Return the [x, y] coordinate for the center point of the cell that contains the specified text.  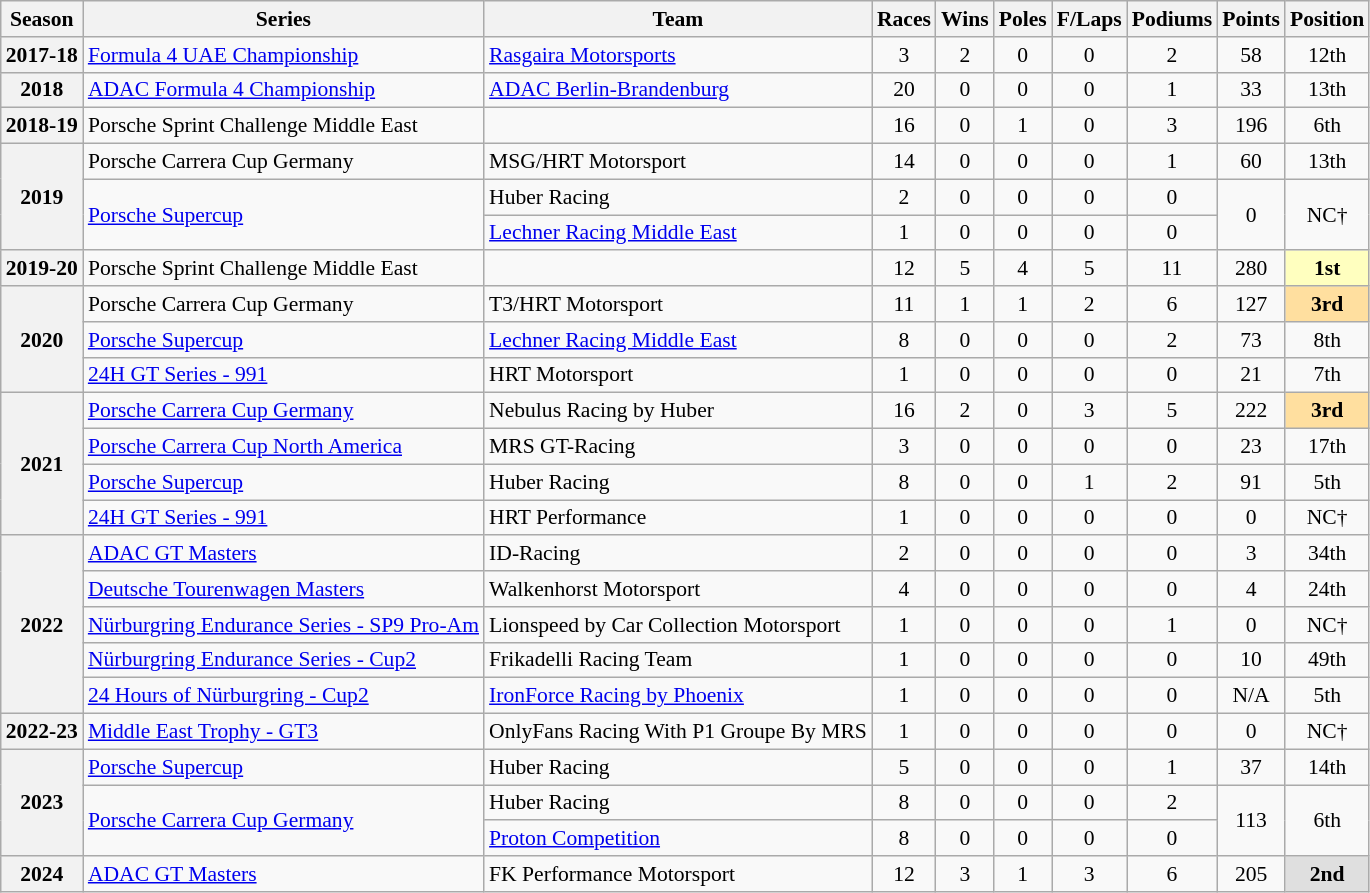
49th [1327, 660]
222 [1251, 411]
Wins [965, 19]
MRS GT-Racing [678, 447]
14 [904, 162]
Nürburgring Endurance Series - Cup2 [284, 660]
T3/HRT Motorsport [678, 304]
ID-Racing [678, 554]
113 [1251, 820]
37 [1251, 767]
Formula 4 UAE Championship [284, 55]
2022 [42, 625]
IronForce Racing by Phoenix [678, 696]
2020 [42, 340]
F/Laps [1090, 19]
60 [1251, 162]
24 Hours of Nürburgring - Cup2 [284, 696]
2019 [42, 198]
Middle East Trophy - GT3 [284, 732]
12th [1327, 55]
91 [1251, 482]
280 [1251, 269]
2022-23 [42, 732]
58 [1251, 55]
2019-20 [42, 269]
Rasgaira Motorsports [678, 55]
Team [678, 19]
Season [42, 19]
2018 [42, 90]
14th [1327, 767]
Position [1327, 19]
10 [1251, 660]
OnlyFans Racing With P1 Groupe By MRS [678, 732]
HRT Motorsport [678, 375]
2018-19 [42, 126]
N/A [1251, 696]
Nebulus Racing by Huber [678, 411]
17th [1327, 447]
196 [1251, 126]
Poles [1023, 19]
Podiums [1172, 19]
Proton Competition [678, 839]
21 [1251, 375]
2017-18 [42, 55]
33 [1251, 90]
Series [284, 19]
1st [1327, 269]
Nürburgring Endurance Series - SP9 Pro-Am [284, 625]
Porsche Carrera Cup North America [284, 447]
2023 [42, 802]
Deutsche Tourenwagen Masters [284, 589]
205 [1251, 874]
2024 [42, 874]
2021 [42, 464]
2nd [1327, 874]
20 [904, 90]
73 [1251, 340]
127 [1251, 304]
Points [1251, 19]
24th [1327, 589]
7th [1327, 375]
ADAC Berlin-Brandenburg [678, 90]
Lionspeed by Car Collection Motorsport [678, 625]
Frikadelli Racing Team [678, 660]
Races [904, 19]
23 [1251, 447]
ADAC Formula 4 Championship [284, 90]
MSG/HRT Motorsport [678, 162]
Walkenhorst Motorsport [678, 589]
FK Performance Motorsport [678, 874]
8th [1327, 340]
HRT Performance [678, 518]
34th [1327, 554]
